Detect which cell encompasses the target text, then output its (x, y) center coordinate. 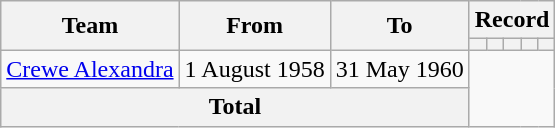
Record (512, 20)
Team (90, 26)
31 May 1960 (400, 69)
Total (235, 107)
1 August 1958 (254, 69)
Crewe Alexandra (90, 69)
From (254, 26)
To (400, 26)
